For the text-containing cell, return its midpoint in [X, Y] coordinate format. 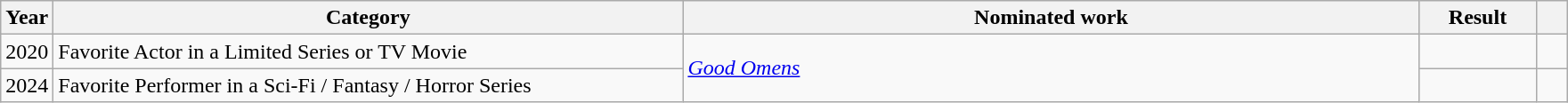
Favorite Actor in a Limited Series or TV Movie [369, 51]
Result [1478, 18]
Category [369, 18]
Favorite Performer in a Sci-Fi / Fantasy / Horror Series [369, 85]
Year [27, 18]
2024 [27, 85]
2020 [27, 51]
Nominated work [1051, 18]
Good Omens [1051, 68]
